Detect which cell encompasses the target text, then output its [X, Y] center coordinate. 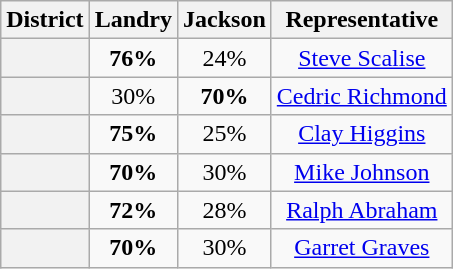
Landry [133, 20]
Ralph Abraham [362, 210]
24% [225, 58]
Representative [362, 20]
Garret Graves [362, 248]
75% [133, 134]
Mike Johnson [362, 172]
Jackson [225, 20]
Clay Higgins [362, 134]
76% [133, 58]
72% [133, 210]
28% [225, 210]
District [45, 20]
25% [225, 134]
Cedric Richmond [362, 96]
Steve Scalise [362, 58]
